Pinpoint the cell where the given text exists, returning its (X, Y) midpoint coordinate. 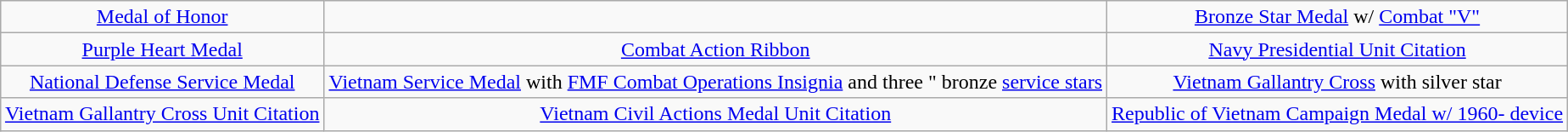
Combat Action Ribbon (716, 49)
Medal of Honor (162, 17)
Republic of Vietnam Campaign Medal w/ 1960- device (1337, 114)
Bronze Star Medal w/ Combat "V" (1337, 17)
Navy Presidential Unit Citation (1337, 49)
Vietnam Service Medal with FMF Combat Operations Insignia and three " bronze service stars (716, 82)
Vietnam Gallantry Cross Unit Citation (162, 114)
Vietnam Civil Actions Medal Unit Citation (716, 114)
National Defense Service Medal (162, 82)
Vietnam Gallantry Cross with silver star (1337, 82)
Purple Heart Medal (162, 49)
